For the text-containing cell, return its midpoint in [X, Y] coordinate format. 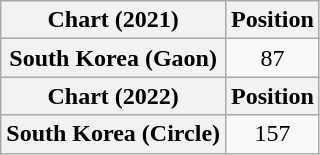
87 [273, 58]
South Korea (Circle) [114, 134]
South Korea (Gaon) [114, 58]
Chart (2021) [114, 20]
157 [273, 134]
Chart (2022) [114, 96]
